Identify which cell holds the provided text, then report its (X, Y) central coordinate. 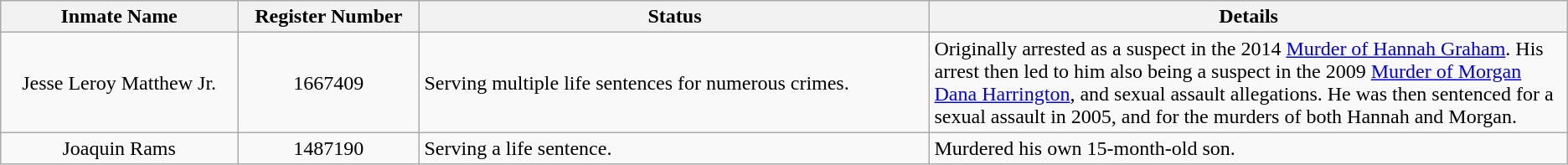
Details (1248, 17)
Status (675, 17)
Joaquin Rams (119, 148)
1487190 (328, 148)
Jesse Leroy Matthew Jr. (119, 82)
Serving multiple life sentences for numerous crimes. (675, 82)
Register Number (328, 17)
Serving a life sentence. (675, 148)
Murdered his own 15-month-old son. (1248, 148)
Inmate Name (119, 17)
1667409 (328, 82)
